Provide the (x, y) coordinate of the cell's center where the given text is located.  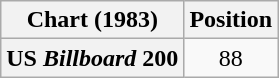
Position (231, 20)
88 (231, 58)
US Billboard 200 (92, 58)
Chart (1983) (92, 20)
